Capture the cell that displays the provided text and extract its [x, y] central coordinate. 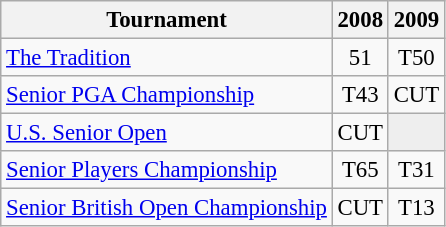
T43 [360, 95]
Senior British Open Championship [166, 208]
2008 [360, 20]
T50 [416, 58]
Tournament [166, 20]
Senior PGA Championship [166, 95]
T65 [360, 170]
U.S. Senior Open [166, 133]
51 [360, 58]
Senior Players Championship [166, 170]
2009 [416, 20]
T13 [416, 208]
T31 [416, 170]
The Tradition [166, 58]
